Determine the (x, y) coordinate at the center of the cell enclosing the given text.  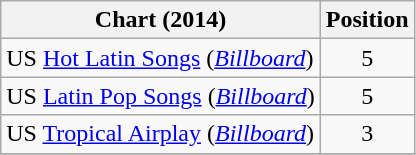
US Latin Pop Songs (Billboard) (161, 96)
US Tropical Airplay (Billboard) (161, 134)
US Hot Latin Songs (Billboard) (161, 58)
Chart (2014) (161, 20)
3 (367, 134)
Position (367, 20)
